For the text-containing cell, return its midpoint in [x, y] coordinate format. 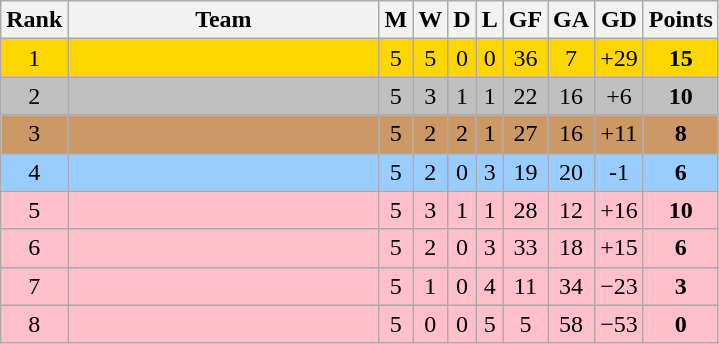
15 [680, 58]
+29 [620, 58]
−23 [620, 286]
D [462, 20]
GF [525, 20]
33 [525, 248]
M [396, 20]
+16 [620, 210]
34 [572, 286]
27 [525, 134]
19 [525, 172]
Points [680, 20]
12 [572, 210]
36 [525, 58]
L [490, 20]
-1 [620, 172]
+15 [620, 248]
22 [525, 96]
W [430, 20]
+6 [620, 96]
GA [572, 20]
58 [572, 324]
Rank [34, 20]
−53 [620, 324]
18 [572, 248]
11 [525, 286]
+11 [620, 134]
20 [572, 172]
28 [525, 210]
GD [620, 20]
Team [224, 20]
